Detect which cell encompasses the target text, then output its [X, Y] center coordinate. 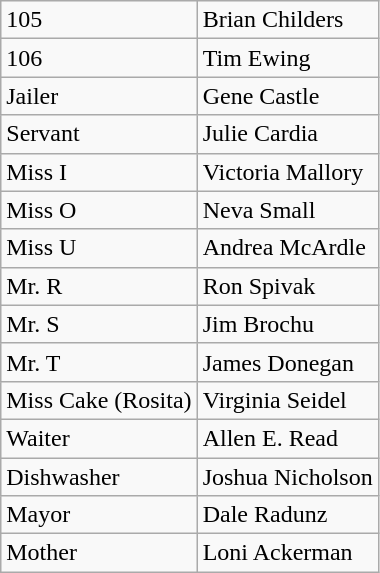
Andrea McArdle [288, 248]
Allen E. Read [288, 438]
Victoria Mallory [288, 172]
Waiter [99, 438]
Brian Childers [288, 20]
Gene Castle [288, 96]
Jailer [99, 96]
Julie Cardia [288, 134]
Mr. R [99, 286]
106 [99, 58]
Mother [99, 553]
Ron Spivak [288, 286]
James Donegan [288, 362]
Miss U [99, 248]
Virginia Seidel [288, 400]
105 [99, 20]
Mr. T [99, 362]
Dale Radunz [288, 515]
Miss I [99, 172]
Mr. S [99, 324]
Servant [99, 134]
Jim Brochu [288, 324]
Joshua Nicholson [288, 477]
Tim Ewing [288, 58]
Loni Ackerman [288, 553]
Miss O [99, 210]
Neva Small [288, 210]
Mayor [99, 515]
Miss Cake (Rosita) [99, 400]
Dishwasher [99, 477]
